Return the (x, y) coordinate for the center point of the cell that contains the specified text.  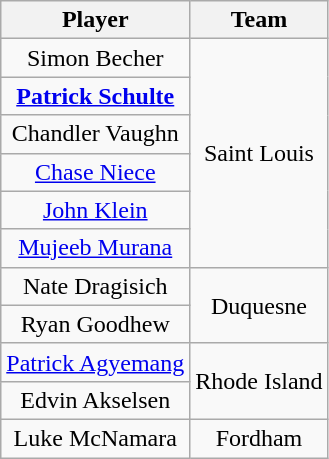
Edvin Akselsen (96, 400)
Player (96, 20)
Chandler Vaughn (96, 134)
Mujeeb Murana (96, 248)
Patrick Agyemang (96, 362)
Simon Becher (96, 58)
Nate Dragisich (96, 286)
Luke McNamara (96, 438)
Saint Louis (259, 153)
Chase Niece (96, 172)
John Klein (96, 210)
Duquesne (259, 305)
Patrick Schulte (96, 96)
Fordham (259, 438)
Team (259, 20)
Ryan Goodhew (96, 324)
Rhode Island (259, 381)
